Extract the [X, Y] coordinate from the center of the cell holding the provided text.  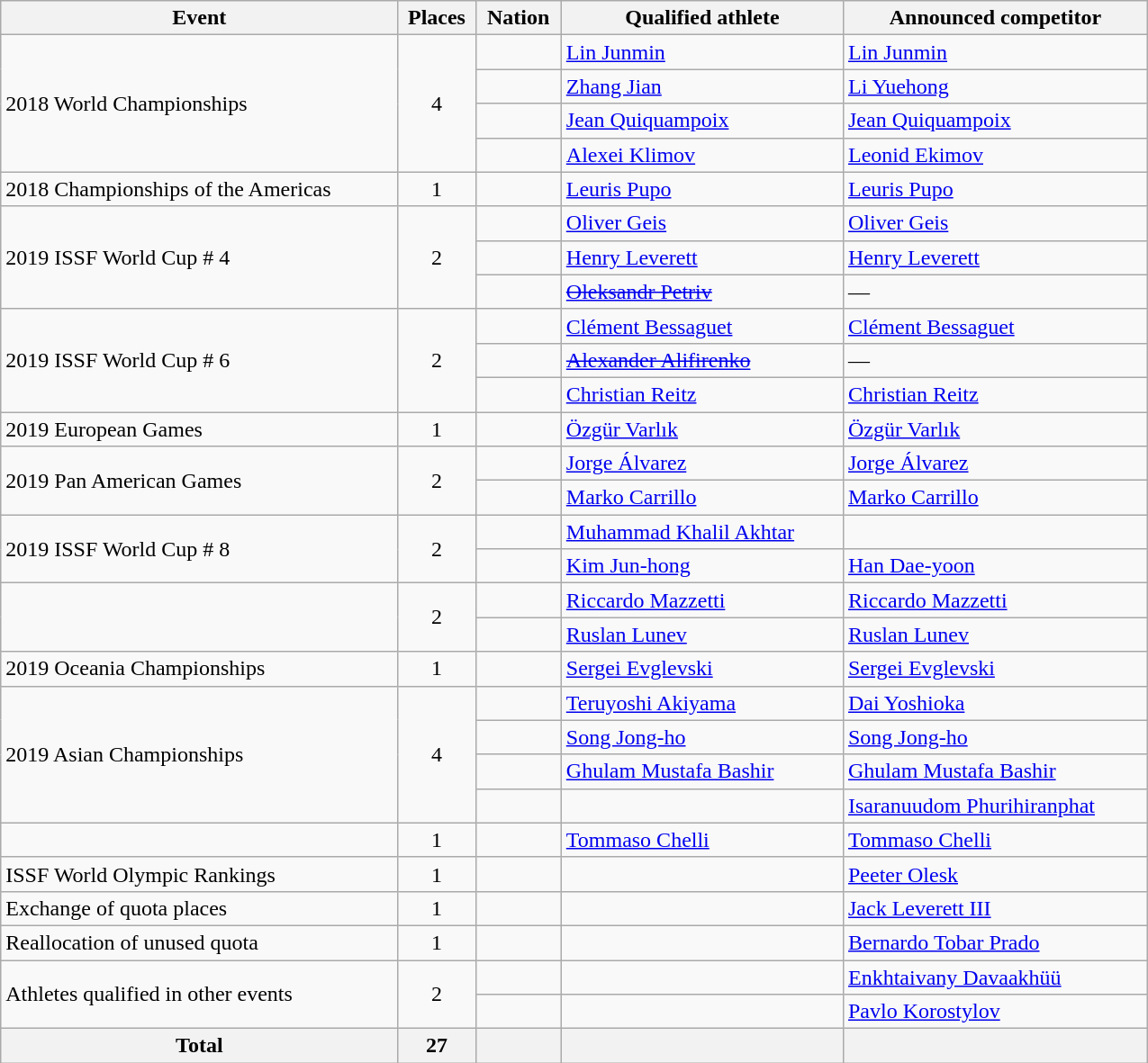
Athletes qualified in other events [200, 994]
Nation [519, 18]
Alexander Alifirenko [702, 360]
Bernardo Tobar Prado [995, 942]
Kim Jun-hong [702, 566]
2018 Championships of the Americas [200, 189]
Isaranuudom Phurihiranphat [995, 806]
2019 ISSF World Cup # 8 [200, 549]
Oleksandr Petriv [702, 292]
Han Dae-yoon [995, 566]
2019 Pan American Games [200, 481]
ISSF World Olympic Rankings [200, 874]
Leonid Ekimov [995, 155]
Places [437, 18]
Total [200, 1046]
2019 ISSF World Cup # 4 [200, 257]
Teruyoshi Akiyama [702, 703]
2018 World Championships [200, 104]
2019 ISSF World Cup # 6 [200, 360]
Qualified athlete [702, 18]
2019 Asian Championships [200, 754]
Exchange of quota places [200, 908]
Zhang Jian [702, 86]
Enkhtaivany Davaakhüü [995, 977]
Announced competitor [995, 18]
2019 European Games [200, 429]
Peeter Olesk [995, 874]
27 [437, 1046]
Jack Leverett III [995, 908]
2019 Oceania Championships [200, 669]
Li Yuehong [995, 86]
Event [200, 18]
Dai Yoshioka [995, 703]
Pavlo Korostylov [995, 1012]
Muhammad Khalil Akhtar [702, 532]
Reallocation of unused quota [200, 942]
Alexei Klimov [702, 155]
